Return (X, Y) of the center of cell containing provided text 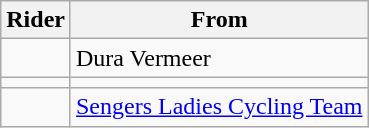
Rider (36, 20)
From (219, 20)
Sengers Ladies Cycling Team (219, 107)
Dura Vermeer (219, 58)
